Search for the cell housing the specified text and yield its (X, Y) center coordinate. 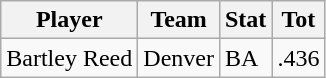
BA (245, 58)
Bartley Reed (70, 58)
Team (179, 20)
.436 (298, 58)
Player (70, 20)
Tot (298, 20)
Denver (179, 58)
Stat (245, 20)
